Find where the given text appears and provide that cell's center as (X, Y) coordinate. 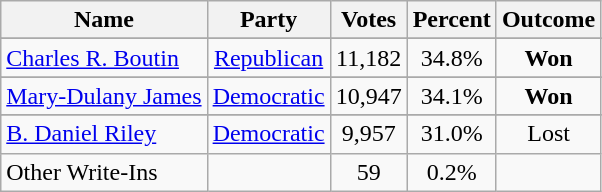
Mary-Dulany James (104, 96)
Votes (368, 20)
Party (268, 20)
59 (368, 172)
Name (104, 20)
Percent (452, 20)
Other Write-Ins (104, 172)
Republican (268, 58)
10,947 (368, 96)
9,957 (368, 134)
34.8% (452, 58)
Charles R. Boutin (104, 58)
34.1% (452, 96)
11,182 (368, 58)
0.2% (452, 172)
31.0% (452, 134)
Lost (548, 134)
B. Daniel Riley (104, 134)
Outcome (548, 20)
